Return the [x, y] coordinate for the center point of the cell that contains the specified text.  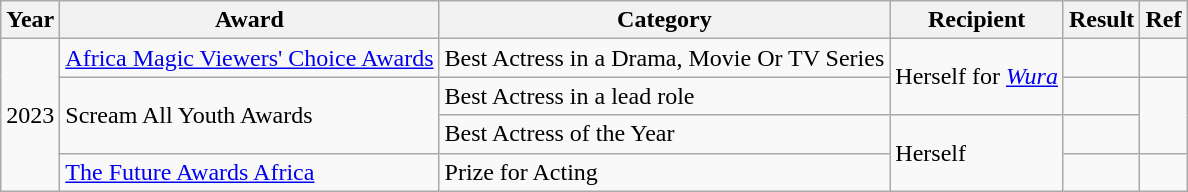
2023 [30, 115]
Year [30, 20]
Category [664, 20]
Africa Magic Viewers' Choice Awards [250, 58]
Award [250, 20]
Best Actress of the Year [664, 134]
Best Actress in a Drama, Movie Or TV Series [664, 58]
The Future Awards Africa [250, 172]
Herself for Wura [977, 77]
Prize for Acting [664, 172]
Ref [1164, 20]
Herself [977, 153]
Result [1101, 20]
Scream All Youth Awards [250, 115]
Best Actress in a lead role [664, 96]
Recipient [977, 20]
